Output the [X, Y] coordinate of the center of the cell containing the given text.  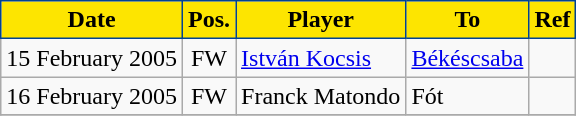
To [468, 20]
Békéscsaba [468, 58]
Franck Matondo [321, 96]
Date [92, 20]
Player [321, 20]
Pos. [208, 20]
16 February 2005 [92, 96]
István Kocsis [321, 58]
Ref [552, 20]
Fót [468, 96]
15 February 2005 [92, 58]
